Identify which cell holds the provided text, then report its [X, Y] central coordinate. 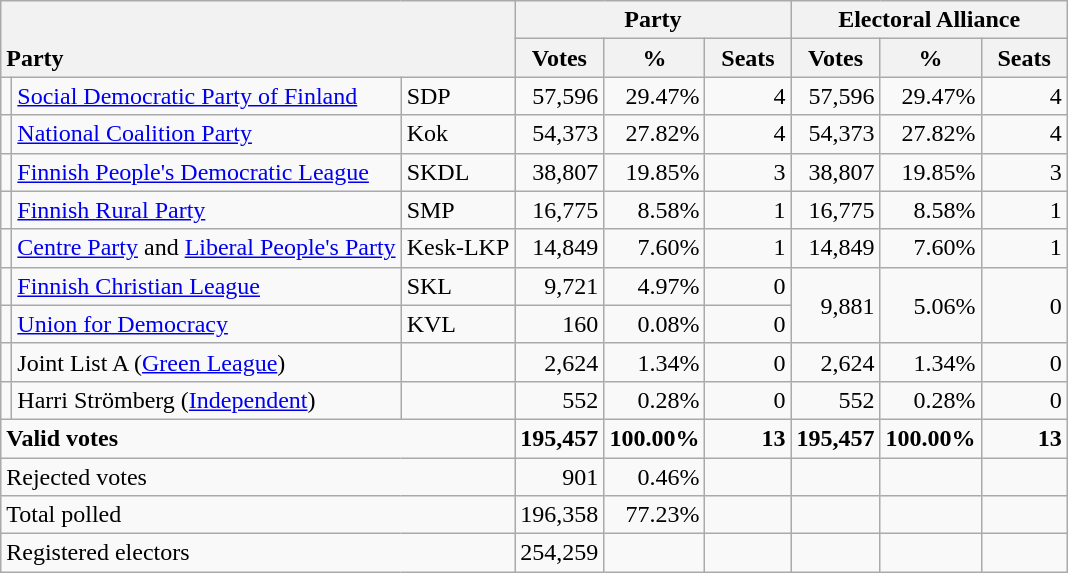
Union for Democracy [206, 324]
National Coalition Party [206, 134]
9,721 [560, 286]
Total polled [258, 515]
196,358 [560, 515]
9,881 [836, 305]
901 [560, 477]
0.46% [654, 477]
Valid votes [258, 438]
Kesk-LKP [458, 248]
Finnish Rural Party [206, 210]
77.23% [654, 515]
5.06% [930, 305]
SMP [458, 210]
Joint List A (Green League) [206, 362]
SKDL [458, 172]
KVL [458, 324]
0.08% [654, 324]
Finnish People's Democratic League [206, 172]
Finnish Christian League [206, 286]
SKL [458, 286]
Kok [458, 134]
254,259 [560, 553]
160 [560, 324]
Registered electors [258, 553]
Electoral Alliance [929, 20]
4.97% [654, 286]
Centre Party and Liberal People's Party [206, 248]
SDP [458, 96]
Rejected votes [258, 477]
Social Democratic Party of Finland [206, 96]
Harri Strömberg (Independent) [206, 400]
